Extract the [X, Y] coordinate from the center of the cell holding the provided text.  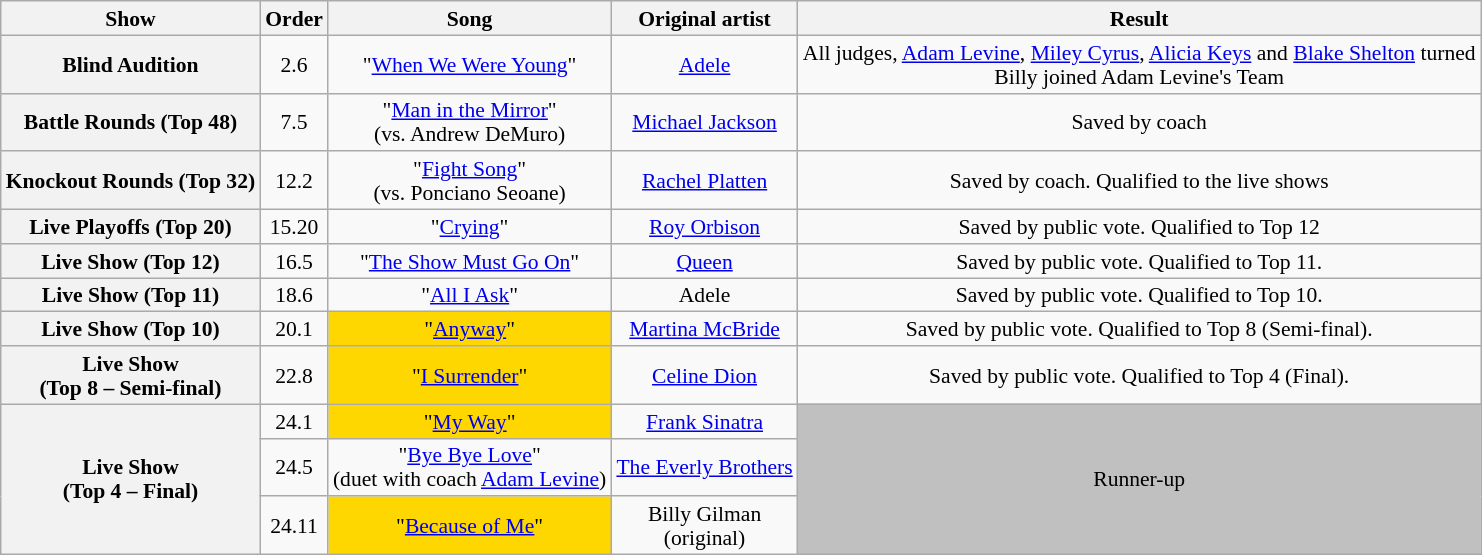
16.5 [294, 261]
18.6 [294, 295]
Saved by public vote. Qualified to Top 4 (Final). [1140, 375]
Martina McBride [704, 329]
Rachel Platten [704, 181]
Saved by public vote. Qualified to Top 11. [1140, 261]
12.2 [294, 181]
"Because of Me" [470, 526]
2.6 [294, 64]
15.20 [294, 227]
Knockout Rounds (Top 32) [130, 181]
Live Show (Top 11) [130, 295]
Saved by public vote. Qualified to Top 12 [1140, 227]
"I Surrender" [470, 375]
Song [470, 18]
Saved by coach [1140, 122]
Billy Gilman (original) [704, 526]
20.1 [294, 329]
Blind Audition [130, 64]
"When We Were Young" [470, 64]
"All I Ask" [470, 295]
Show [130, 18]
Queen [704, 261]
Battle Rounds (Top 48) [130, 122]
Live Show (Top 12) [130, 261]
Michael Jackson [704, 122]
22.8 [294, 375]
"Crying" [470, 227]
7.5 [294, 122]
Saved by public vote. Qualified to Top 10. [1140, 295]
Live Show (Top 10) [130, 329]
Roy Orbison [704, 227]
"Man in the Mirror" (vs. Andrew DeMuro) [470, 122]
Order [294, 18]
The Everly Brothers [704, 467]
Live Show (Top 4 – Final) [130, 479]
"My Way" [470, 421]
24.11 [294, 526]
"The Show Must Go On" [470, 261]
Live Show (Top 8 – Semi-final) [130, 375]
Frank Sinatra [704, 421]
Result [1140, 18]
Runner-up [1140, 479]
"Bye Bye Love" (duet with coach Adam Levine) [470, 467]
"Anyway" [470, 329]
"Fight Song" (vs. Ponciano Seoane) [470, 181]
Original artist [704, 18]
Saved by coach. Qualified to the live shows [1140, 181]
Live Playoffs (Top 20) [130, 227]
Saved by public vote. Qualified to Top 8 (Semi-final). [1140, 329]
Celine Dion [704, 375]
24.5 [294, 467]
All judges, Adam Levine, Miley Cyrus, Alicia Keys and Blake Shelton turned Billy joined Adam Levine's Team [1140, 64]
24.1 [294, 421]
